Output the [x, y] coordinate of the center of the cell containing the given text.  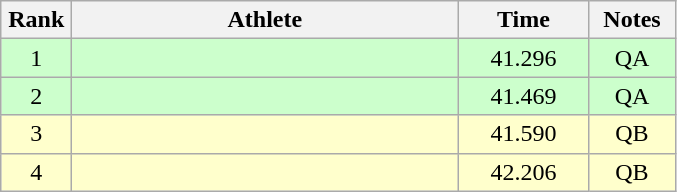
42.206 [524, 172]
41.590 [524, 134]
3 [36, 134]
Time [524, 20]
Athlete [265, 20]
41.296 [524, 58]
41.469 [524, 96]
Rank [36, 20]
1 [36, 58]
Notes [632, 20]
2 [36, 96]
4 [36, 172]
